Return the (x, y) coordinate for the center point of the cell that contains the specified text.  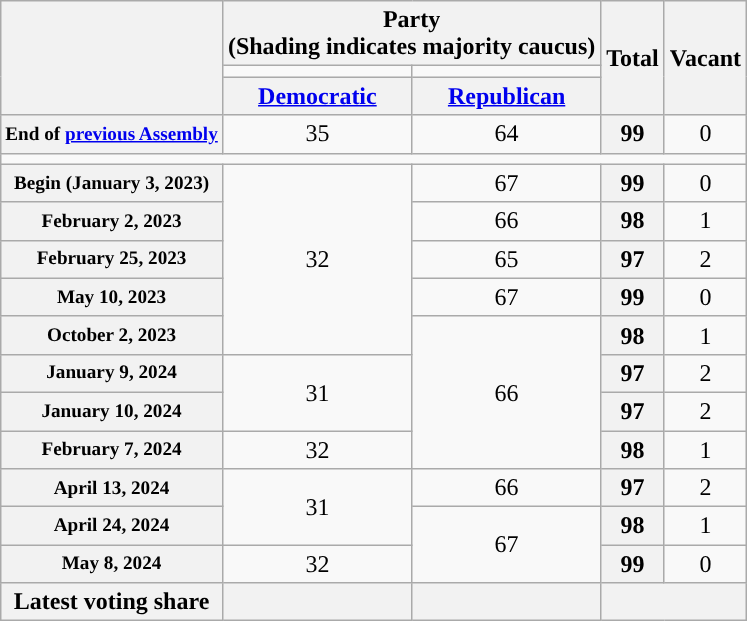
October 2, 2023 (112, 335)
February 7, 2024 (112, 449)
Democratic (317, 96)
Republican (506, 96)
May 8, 2024 (112, 564)
35 (317, 134)
January 10, 2024 (112, 411)
Total (633, 58)
Vacant (705, 58)
February 25, 2023 (112, 259)
February 2, 2023 (112, 221)
Latest voting share (112, 602)
Party (Shading indicates majority caucus) (411, 34)
65 (506, 259)
April 13, 2024 (112, 488)
January 9, 2024 (112, 373)
Begin (January 3, 2023) (112, 183)
64 (506, 134)
April 24, 2024 (112, 526)
May 10, 2023 (112, 297)
End of previous Assembly (112, 134)
